Find where the given text appears and provide that cell's center as (X, Y) coordinate. 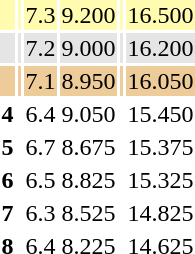
7.2 (40, 48)
6 (8, 180)
8.525 (88, 213)
15.325 (160, 180)
14.825 (160, 213)
6.7 (40, 147)
8.825 (88, 180)
6.5 (40, 180)
6.3 (40, 213)
16.200 (160, 48)
8.950 (88, 81)
4 (8, 114)
16.500 (160, 15)
9.200 (88, 15)
7.1 (40, 81)
8.675 (88, 147)
15.450 (160, 114)
9.050 (88, 114)
6.4 (40, 114)
7 (8, 213)
5 (8, 147)
15.375 (160, 147)
16.050 (160, 81)
9.000 (88, 48)
7.3 (40, 15)
